Find where the given text appears and provide that cell's center as (X, Y) coordinate. 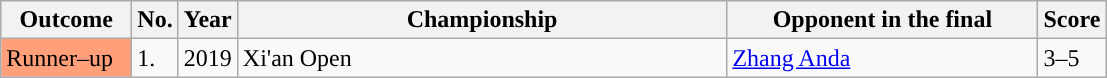
Xi'an Open (482, 58)
Outcome (66, 20)
2019 (208, 58)
Score (1072, 20)
Opponent in the final (882, 20)
Zhang Anda (882, 58)
Year (208, 20)
3–5 (1072, 58)
Runner–up (66, 58)
No. (155, 20)
1. (155, 58)
Championship (482, 20)
